Capture the cell that displays the provided text and extract its (x, y) central coordinate. 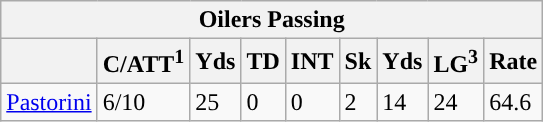
24 (456, 102)
TD (263, 62)
25 (216, 102)
Rate (514, 62)
INT (312, 62)
Sk (358, 62)
6/10 (144, 102)
14 (402, 102)
2 (358, 102)
C/ATT1 (144, 62)
LG3 (456, 62)
Oilers Passing (272, 20)
Pastorini (49, 102)
64.6 (514, 102)
